Determine the [x, y] coordinate at the center of the cell enclosing the given text.  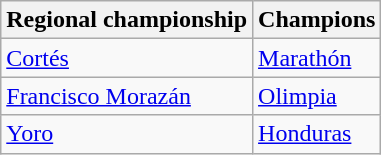
Francisco Morazán [127, 96]
Honduras [317, 134]
Marathón [317, 58]
Cortés [127, 58]
Champions [317, 20]
Olimpia [317, 96]
Yoro [127, 134]
Regional championship [127, 20]
